Determine the [X, Y] coordinate at the center of the cell enclosing the given text.  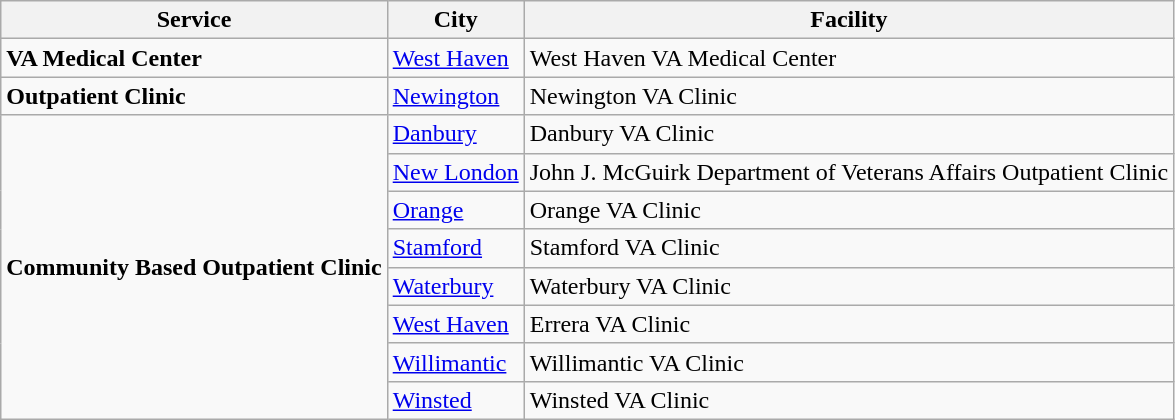
Service [194, 20]
Orange [456, 210]
Outpatient Clinic [194, 96]
Willimantic VA Clinic [848, 362]
Stamford VA Clinic [848, 248]
Orange VA Clinic [848, 210]
Community Based Outpatient Clinic [194, 267]
Waterbury VA Clinic [848, 286]
Danbury [456, 134]
City [456, 20]
Newington [456, 96]
West Haven VA Medical Center [848, 58]
New London [456, 172]
Stamford [456, 248]
John J. McGuirk Department of Veterans Affairs Outpatient Clinic [848, 172]
Waterbury [456, 286]
Danbury VA Clinic [848, 134]
Winsted VA Clinic [848, 400]
Willimantic [456, 362]
VA Medical Center [194, 58]
Winsted [456, 400]
Errera VA Clinic [848, 324]
Facility [848, 20]
Newington VA Clinic [848, 96]
